Search for the cell housing the specified text and yield its (X, Y) center coordinate. 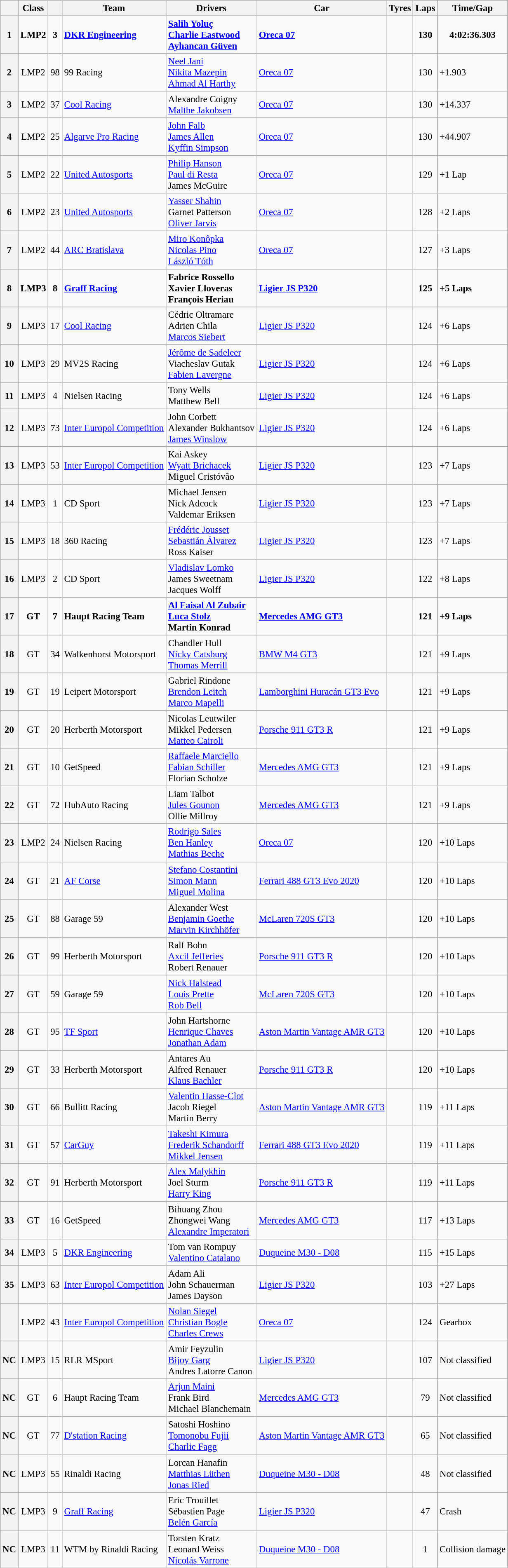
Jérôme de Sadeleer Viacheslav Gutak Fabien Lavergne (212, 363)
Raffaele Marciello Fabian Schiller Florian Scholze (212, 767)
Walkenhorst Motorsport (114, 654)
+15 Laps (473, 1253)
Gearbox (473, 1322)
Time/Gap (473, 8)
Nick Halstead Louis Prette Rob Bell (212, 994)
27 (9, 994)
Takeshi Kimura Frederik Schandorff Mikkel Jensen (212, 1145)
+2 Laps (473, 213)
32 (9, 1183)
12 (9, 428)
John Corbett Alexander Bukhantsov James Winslow (212, 428)
Alexander West Benjamin Goethe Marvin Kirchhöfer (212, 919)
122 (426, 579)
91 (55, 1183)
Miro Konôpka Nicolas Pino László Tóth (212, 250)
48 (426, 1474)
129 (426, 175)
37 (55, 105)
Bullitt Racing (114, 1107)
Valentin Hasse-Clot Jacob Riegel Martin Berry (212, 1107)
107 (426, 1360)
Lamborghini Huracán GT3 Evo (322, 692)
Leipert Motorsport (114, 692)
Yasser Shahin Garnet Patterson Oliver Jarvis (212, 213)
125 (426, 288)
Vladislav Lomko James Sweetnam Jacques Wolff (212, 579)
Gabriel Rindone Brendon Leitch Marco Mapelli (212, 692)
13 (9, 466)
73 (55, 428)
95 (55, 1032)
35 (9, 1285)
Collision damage (473, 1549)
D'station Racing (114, 1436)
30 (9, 1107)
WTM by Rinaldi Racing (114, 1549)
59 (55, 994)
Ralf Bohn Axcil Jefferies Robert Renauer (212, 956)
79 (426, 1398)
John Falb James Allen Kyffin Simpson (212, 137)
Satoshi Hoshino Tomonobu Fujii Charlie Fagg (212, 1436)
+13 Laps (473, 1221)
Stefano Costantini Simon Mann Miguel Molina (212, 881)
127 (426, 250)
Tyres (400, 8)
Liam Talbot Jules Gounon Ollie Millroy (212, 805)
+14.337 (473, 105)
Michael Jensen Nick Adcock Valdemar Eriksen (212, 503)
+3 Laps (473, 250)
Adam Ali John Schauerman James Dayson (212, 1285)
117 (426, 1221)
77 (55, 1436)
Neel Jani Nikita Mazepin Ahmad Al Harthy (212, 73)
99 (55, 956)
Drivers (212, 8)
360 Racing (114, 541)
55 (55, 1474)
TF Sport (114, 1032)
Algarve Pro Racing (114, 137)
14 (9, 503)
Al Faisal Al Zubair Luca Stolz Martin Konrad (212, 616)
Crash (473, 1511)
Laps (426, 8)
Car (322, 8)
47 (426, 1511)
72 (55, 805)
Team (114, 8)
4:02:36.303 (473, 35)
99 Racing (114, 73)
+27 Laps (473, 1285)
66 (55, 1107)
+44.907 (473, 137)
CarGuy (114, 1145)
Antares Au Alfred Renauer Klaus Bachler (212, 1069)
+8 Laps (473, 579)
Cédric Oltramare Adrien Chila Marcos Siebert (212, 326)
Kai Askey Wyatt Brichacek Miguel Cristóvão (212, 466)
Frédéric Jousset Sebastián Álvarez Ross Kaiser (212, 541)
88 (55, 919)
+1.903 (473, 73)
Torsten Kratz Leonard Weiss Nicolás Varrone (212, 1549)
26 (9, 956)
Fabrice Rossello Xavier Lloveras François Heriau (212, 288)
115 (426, 1253)
+1 Lap (473, 175)
Chandler Hull Nicky Catsburg Thomas Merrill (212, 654)
Bihuang Zhou Zhongwei Wang Alexandre Imperatori (212, 1221)
128 (426, 213)
Amir Feyzulin Bijoy Garg Andres Latorre Canon (212, 1360)
28 (9, 1032)
Rinaldi Racing (114, 1474)
31 (9, 1145)
ARC Bratislava (114, 250)
103 (426, 1285)
43 (55, 1322)
Lorcan Hanafin Matthias Lüthen Jonas Ried (212, 1474)
Tom van Rompuy Valentino Catalano (212, 1253)
Rodrigo Sales Ben Hanley Mathias Beche (212, 843)
Alexandre Coigny Malthe Jakobsen (212, 105)
65 (426, 1436)
Tony Wells Matthew Bell (212, 396)
John Hartshorne Henrique Chaves Jonathan Adam (212, 1032)
AF Corse (114, 881)
98 (55, 73)
57 (55, 1145)
Alex Malykhin Joel Sturm Harry King (212, 1183)
RLR MSport (114, 1360)
63 (55, 1285)
44 (55, 250)
Arjun Maini Frank Bird Michael Blanchemain (212, 1398)
HubAuto Racing (114, 805)
Salih Yoluç Charlie Eastwood Ayhancan Güven (212, 35)
Philip Hanson Paul di Resta James McGuire (212, 175)
Eric Trouillet Sébastien Page Belén García (212, 1511)
Nolan Siegel Christian Bogle Charles Crews (212, 1322)
Class (33, 8)
+5 Laps (473, 288)
53 (55, 466)
BMW M4 GT3 (322, 654)
Nicolas Leutwiler Mikkel Pedersen Matteo Cairoli (212, 730)
MV2S Racing (114, 363)
